Find where the given text appears and provide that cell's center as [X, Y] coordinate. 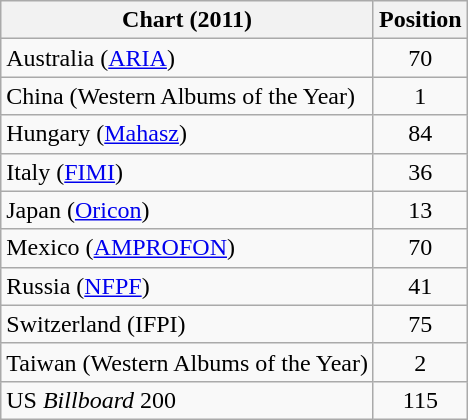
Russia (NFPF) [188, 286]
2 [420, 362]
Chart (2011) [188, 20]
Taiwan (Western Albums of the Year) [188, 362]
US Billboard 200 [188, 400]
115 [420, 400]
Italy (FIMI) [188, 172]
Japan (Oricon) [188, 210]
China (Western Albums of the Year) [188, 96]
Switzerland (IFPI) [188, 324]
Mexico (AMPROFON) [188, 248]
75 [420, 324]
Hungary (Mahasz) [188, 134]
41 [420, 286]
1 [420, 96]
Position [420, 20]
Australia (ARIA) [188, 58]
36 [420, 172]
84 [420, 134]
13 [420, 210]
